Pinpoint the cell where the given text exists, returning its (X, Y) midpoint coordinate. 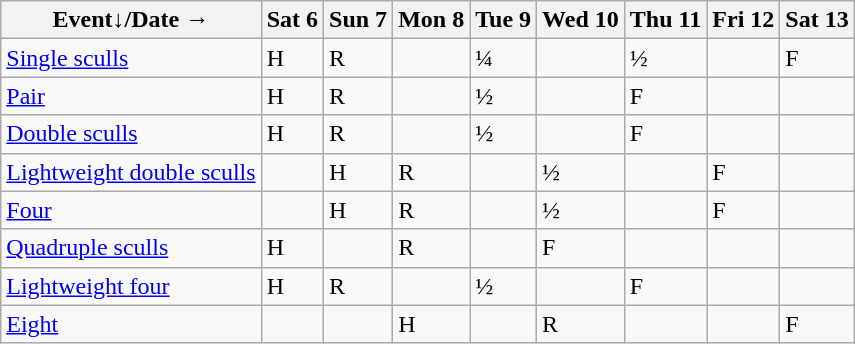
Lightweight four (131, 286)
Pair (131, 96)
Wed 10 (581, 20)
Quadruple sculls (131, 248)
Lightweight double sculls (131, 172)
Sun 7 (358, 20)
Eight (131, 324)
Sat 6 (292, 20)
Fri 12 (744, 20)
Event↓/Date → (131, 20)
Tue 9 (504, 20)
Sat 13 (817, 20)
Thu 11 (665, 20)
Single sculls (131, 58)
¼ (504, 58)
Mon 8 (432, 20)
Double sculls (131, 134)
Four (131, 210)
